Return the (X, Y) coordinate for the center point of the cell that contains the specified text.  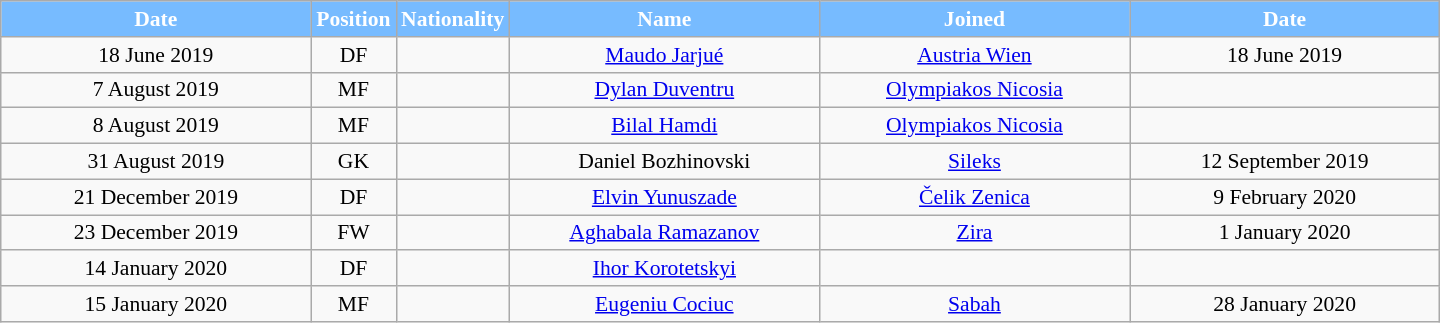
14 January 2020 (156, 269)
8 August 2019 (156, 126)
Čelik Zenica (974, 197)
Dylan Duventru (664, 90)
7 August 2019 (156, 90)
Aghabala Ramazanov (664, 233)
15 January 2020 (156, 304)
Joined (974, 19)
Maudo Jarjué (664, 55)
28 January 2020 (1285, 304)
Elvin Yunuszade (664, 197)
Ihor Korotetskyi (664, 269)
Bilal Hamdi (664, 126)
23 December 2019 (156, 233)
Position (354, 19)
1 January 2020 (1285, 233)
Name (664, 19)
Zira (974, 233)
Sileks (974, 162)
FW (354, 233)
9 February 2020 (1285, 197)
12 September 2019 (1285, 162)
Sabah (974, 304)
Nationality (452, 19)
21 December 2019 (156, 197)
Austria Wien (974, 55)
Daniel Bozhinovski (664, 162)
31 August 2019 (156, 162)
GK (354, 162)
Eugeniu Cociuc (664, 304)
